Output the (x, y) coordinate of the center of the cell containing the given text.  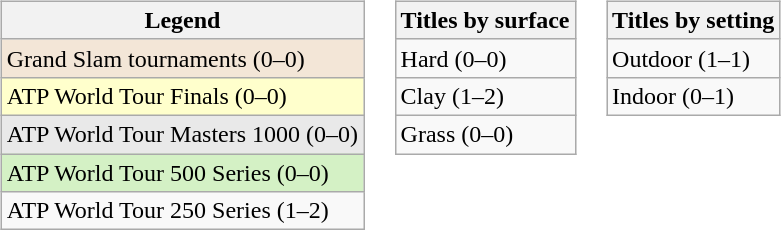
ATP World Tour Finals (0–0) (182, 96)
Legend (182, 20)
Grand Slam tournaments (0–0) (182, 58)
ATP World Tour Masters 1000 (0–0) (182, 134)
Indoor (0–1) (694, 96)
Outdoor (1–1) (694, 58)
Titles by setting (694, 20)
ATP World Tour 250 Series (1–2) (182, 211)
Grass (0–0) (485, 134)
ATP World Tour 500 Series (0–0) (182, 173)
Hard (0–0) (485, 58)
Clay (1–2) (485, 96)
Titles by surface (485, 20)
